Detect which cell encompasses the target text, then output its [X, Y] center coordinate. 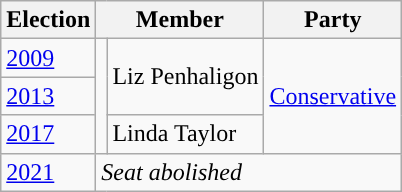
2021 [48, 172]
2009 [48, 58]
Election [48, 20]
Linda Taylor [186, 134]
2017 [48, 134]
Member [180, 20]
Party [333, 20]
Liz Penhaligon [186, 77]
Seat abolished [249, 172]
Conservative [333, 96]
2013 [48, 96]
